Find where the given text appears and provide that cell's center as [x, y] coordinate. 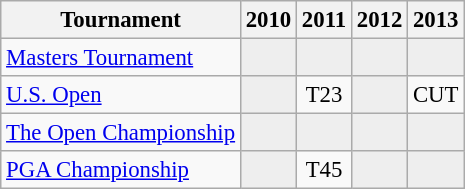
2010 [268, 20]
T45 [324, 170]
Tournament [121, 20]
The Open Championship [121, 133]
2011 [324, 20]
PGA Championship [121, 170]
CUT [436, 95]
2012 [379, 20]
U.S. Open [121, 95]
Masters Tournament [121, 58]
2013 [436, 20]
T23 [324, 95]
